Output the [X, Y] coordinate of the center of the cell containing the given text.  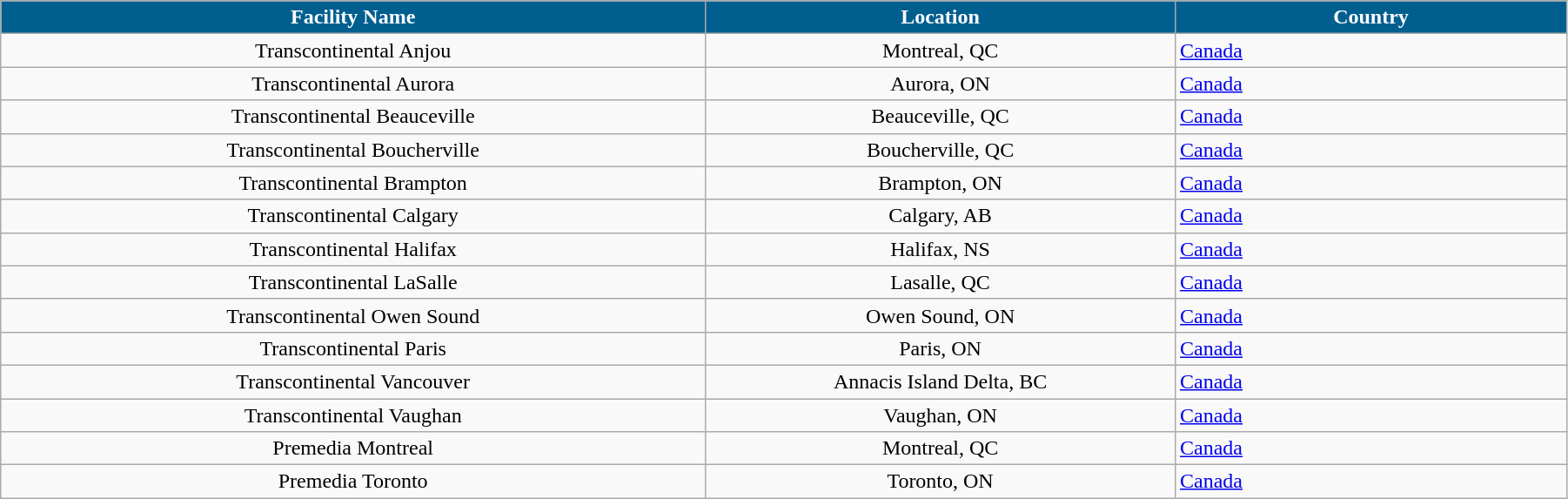
Transcontinental Calgary [353, 216]
Transcontinental Vaughan [353, 415]
Location [941, 17]
Transcontinental Anjou [353, 51]
Transcontinental Vancouver [353, 381]
Lasalle, QC [941, 282]
Halifax, NS [941, 249]
Paris, ON [941, 348]
Calgary, AB [941, 216]
Premedia Toronto [353, 482]
Vaughan, ON [941, 415]
Country [1371, 17]
Transcontinental Brampton [353, 183]
Transcontinental Aurora [353, 84]
Premedia Montreal [353, 448]
Transcontinental Beauceville [353, 117]
Transcontinental Paris [353, 348]
Facility Name [353, 17]
Transcontinental LaSalle [353, 282]
Annacis Island Delta, BC [941, 381]
Aurora, ON [941, 84]
Brampton, ON [941, 183]
Transcontinental Owen Sound [353, 315]
Transcontinental Boucherville [353, 150]
Beauceville, QC [941, 117]
Toronto, ON [941, 482]
Transcontinental Halifax [353, 249]
Owen Sound, ON [941, 315]
Boucherville, QC [941, 150]
